Scan for the cell matching the given text and deliver its [X, Y] coordinate at center. 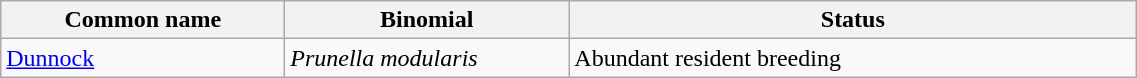
Dunnock [143, 58]
Abundant resident breeding [853, 58]
Common name [143, 20]
Prunella modularis [427, 58]
Binomial [427, 20]
Status [853, 20]
